Extract the [x, y] coordinate from the center of the cell holding the provided text.  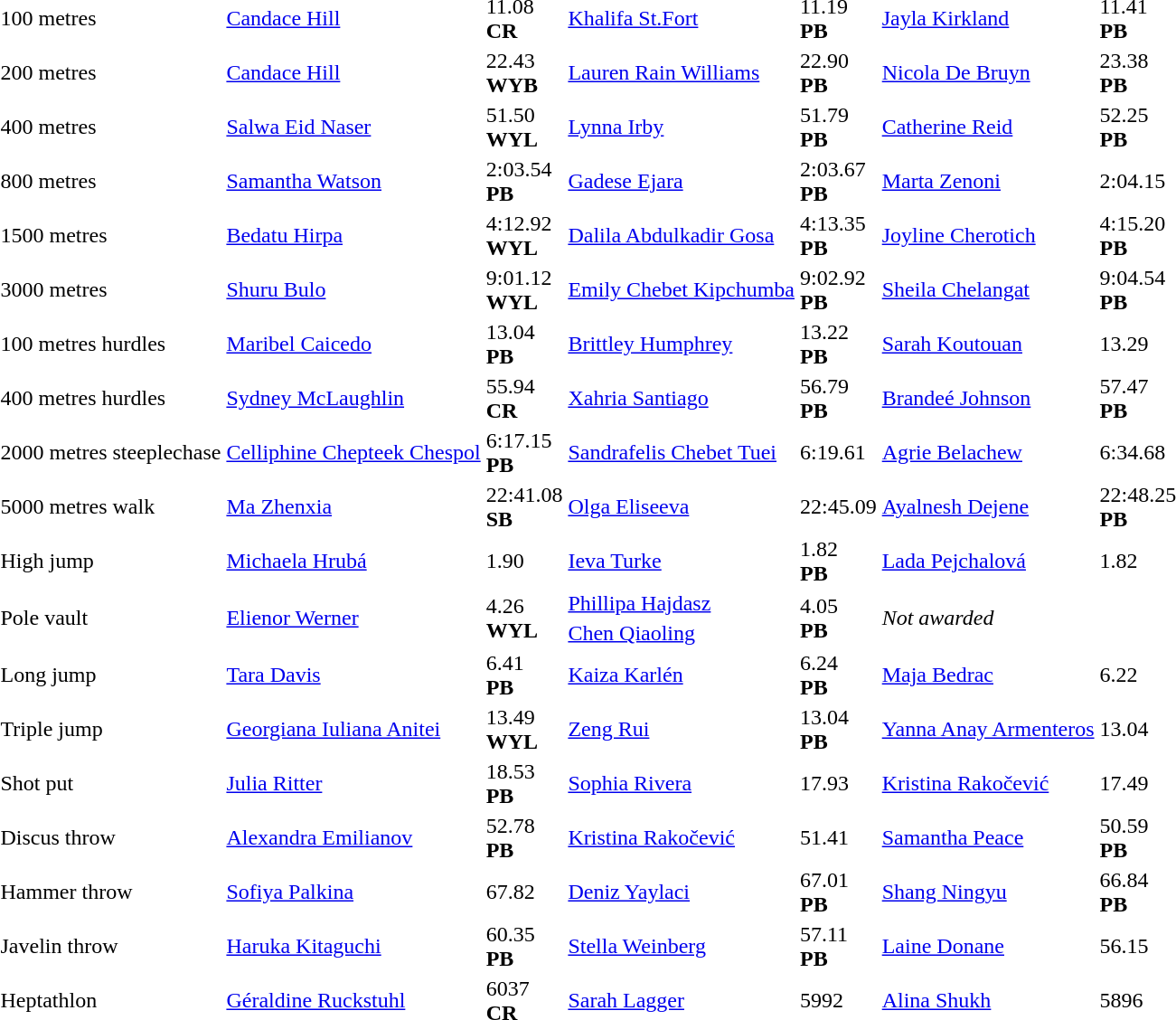
9:02.92PB [839, 289]
60.35PB [524, 946]
Deniz Yaylaci [682, 892]
Celliphine Chepteek Chespol [353, 452]
55.94CR [524, 398]
22.43WYB [524, 72]
13.22PB [839, 344]
Xahria Santiago [682, 398]
22:41.08SB [524, 506]
Salwa Eid Naser [353, 127]
51.79PB [839, 127]
56.79PB [839, 398]
Joyline Cherotich [988, 235]
Sandrafelis Chebet Tuei [682, 452]
22.90PB [839, 72]
Shang Ningyu [988, 892]
Samantha Peace [988, 837]
Marta Zenoni [988, 181]
Sophia Rivera [682, 783]
51.50WYL [524, 127]
1.90 [524, 561]
6.41PB [524, 675]
Stella Weinberg [682, 946]
6:19.61 [839, 452]
Not awarded [988, 619]
4.05PB [839, 619]
Brittley Humphrey [682, 344]
Maribel Caicedo [353, 344]
Dalila Abdulkadir Gosa [682, 235]
4.26WYL [524, 619]
Sofiya Palkina [353, 892]
Zeng Rui [682, 729]
Shuru Bulo [353, 289]
2:03.67PB [839, 181]
Yanna Anay Armenteros [988, 729]
Maja Bedrac [988, 675]
2:03.54PB [524, 181]
6.24PB [839, 675]
6:17.15PB [524, 452]
17.93 [839, 783]
13.49WYL [524, 729]
22:45.09 [839, 506]
Kaiza Karlén [682, 675]
Alexandra Emilianov [353, 837]
Haruka Kitaguchi [353, 946]
Nicola De Bruyn [988, 72]
Olga Eliseeva [682, 506]
Sydney McLaughlin [353, 398]
Samantha Watson [353, 181]
67.01PB [839, 892]
Ieva Turke [682, 561]
Laine Donane [988, 946]
Emily Chebet Kipchumba [682, 289]
Ayalnesh Dejene [988, 506]
Catherine Reid [988, 127]
Julia Ritter [353, 783]
18.53PB [524, 783]
Brandeé Johnson [988, 398]
Lada Pejchalová [988, 561]
Lauren Rain Williams [682, 72]
52.78PB [524, 837]
Elienor Werner [353, 619]
67.82 [524, 892]
Candace Hill [353, 72]
4:13.35PB [839, 235]
Gadese Ejara [682, 181]
Phillipa Hajdasz [682, 603]
1.82PB [839, 561]
Ma Zhenxia [353, 506]
57.11PB [839, 946]
Tara Davis [353, 675]
Agrie Belachew [988, 452]
Sarah Koutouan [988, 344]
Georgiana Iuliana Anitei [353, 729]
Bedatu Hirpa [353, 235]
Sheila Chelangat [988, 289]
9:01.12WYL [524, 289]
51.41 [839, 837]
4:12.92WYL [524, 235]
Michaela Hrubá [353, 561]
Chen Qiaoling [682, 633]
Lynna Irby [682, 127]
